Return the [X, Y] coordinate for the center point of the cell that contains the specified text.  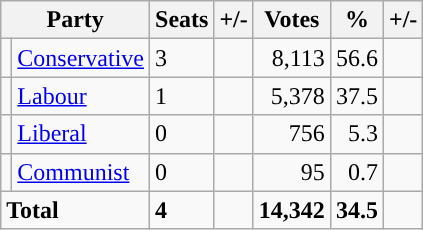
14,342 [292, 210]
Party [76, 20]
756 [292, 134]
0.7 [356, 172]
Communist [81, 172]
8,113 [292, 58]
37.5 [356, 96]
Liberal [81, 134]
Labour [81, 96]
5,378 [292, 96]
Conservative [81, 58]
Seats [182, 20]
5.3 [356, 134]
4 [182, 210]
Votes [292, 20]
Total [76, 210]
% [356, 20]
34.5 [356, 210]
3 [182, 58]
95 [292, 172]
56.6 [356, 58]
1 [182, 96]
